Output the (x, y) coordinate of the center of the cell containing the given text.  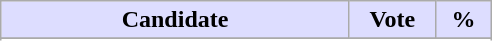
Vote (392, 20)
Candidate (176, 20)
% (463, 20)
